Scan for the cell matching the given text and deliver its (X, Y) coordinate at center. 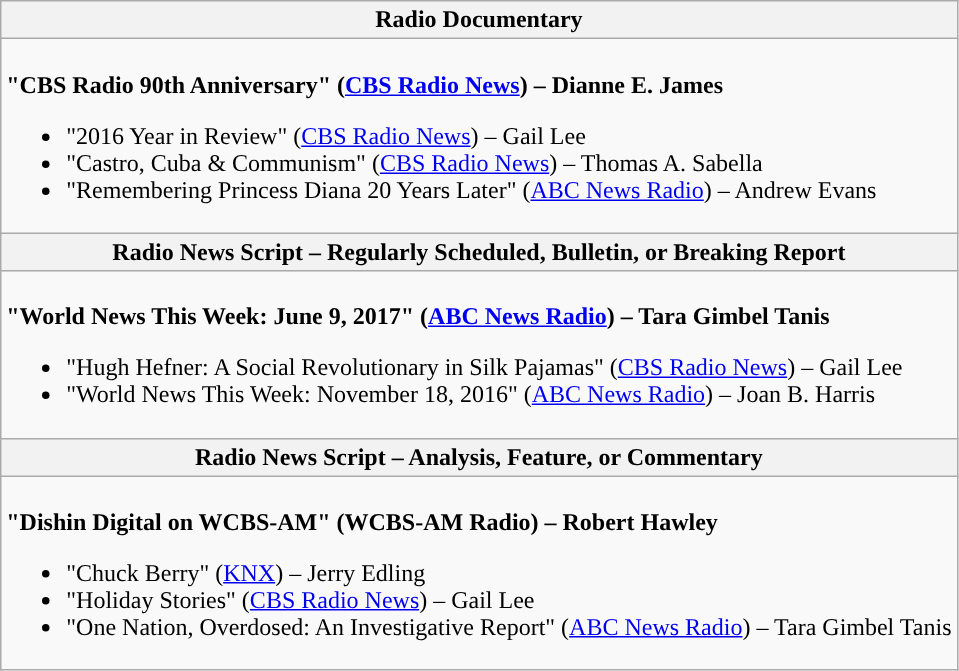
Radio Documentary (479, 20)
Radio News Script – Regularly Scheduled, Bulletin, or Breaking Report (479, 252)
Radio News Script – Analysis, Feature, or Commentary (479, 457)
